Detect which cell encompasses the target text, then output its [x, y] center coordinate. 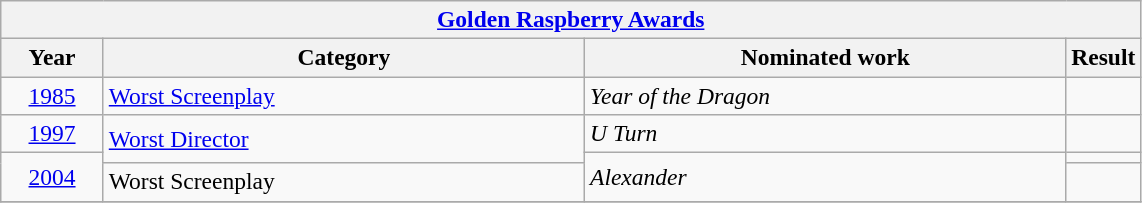
Year [52, 57]
Alexander [826, 176]
U Turn [826, 133]
Category [344, 57]
Result [1104, 57]
Worst Director [344, 138]
1997 [52, 133]
Golden Raspberry Awards [571, 19]
2004 [52, 176]
Nominated work [826, 57]
Year of the Dragon [826, 95]
1985 [52, 95]
